Output the [X, Y] coordinate of the center of the cell containing the given text.  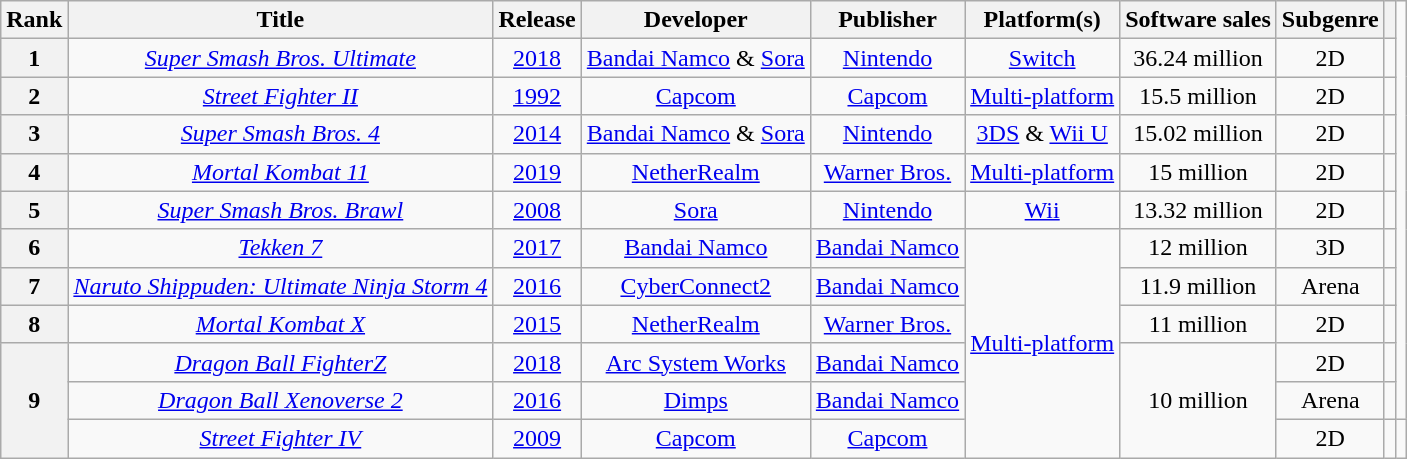
11 million [1198, 324]
Subgenre [1330, 20]
7 [34, 286]
12 million [1198, 248]
Switch [1042, 58]
36.24 million [1198, 58]
5 [34, 210]
Mortal Kombat X [280, 324]
Rank [34, 20]
1 [34, 58]
CyberConnect2 [696, 286]
15.02 million [1198, 134]
8 [34, 324]
Super Smash Bros. Ultimate [280, 58]
2014 [537, 134]
Tekken 7 [280, 248]
Release [537, 20]
Title [280, 20]
3D [1330, 248]
4 [34, 172]
Sora [696, 210]
Mortal Kombat 11 [280, 172]
1992 [537, 96]
Arc System Works [696, 362]
Street Fighter II [280, 96]
Wii [1042, 210]
2019 [537, 172]
Dragon Ball FighterZ [280, 362]
Super Smash Bros. 4 [280, 134]
2008 [537, 210]
Street Fighter IV [280, 438]
Dimps [696, 400]
Developer [696, 20]
15.5 million [1198, 96]
15 million [1198, 172]
10 million [1198, 400]
Platform(s) [1042, 20]
Super Smash Bros. Brawl [280, 210]
Software sales [1198, 20]
3DS & Wii U [1042, 134]
11.9 million [1198, 286]
13.32 million [1198, 210]
Dragon Ball Xenoverse 2 [280, 400]
2017 [537, 248]
2 [34, 96]
9 [34, 400]
2009 [537, 438]
6 [34, 248]
2015 [537, 324]
Naruto Shippuden: Ultimate Ninja Storm 4 [280, 286]
Publisher [887, 20]
3 [34, 134]
